Locate the cell with the specified text and output its [X, Y] center coordinate. 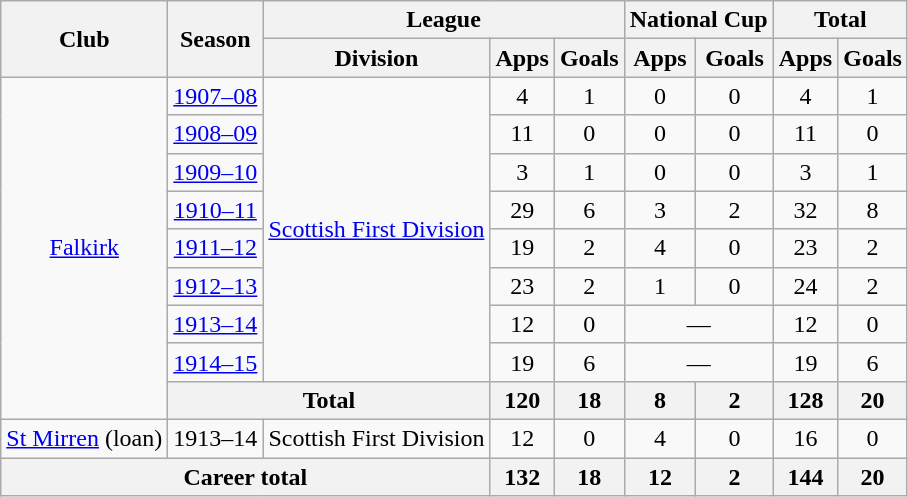
1909–10 [216, 172]
Falkirk [84, 248]
29 [522, 210]
132 [522, 477]
Season [216, 39]
1914–15 [216, 362]
1910–11 [216, 210]
1907–08 [216, 96]
St Mirren (loan) [84, 438]
1911–12 [216, 248]
120 [522, 400]
League [444, 20]
1912–13 [216, 286]
24 [805, 286]
Career total [246, 477]
32 [805, 210]
Club [84, 39]
National Cup [698, 20]
Division [376, 58]
1908–09 [216, 134]
128 [805, 400]
144 [805, 477]
16 [805, 438]
